Find where the given text appears and provide that cell's center as (X, Y) coordinate. 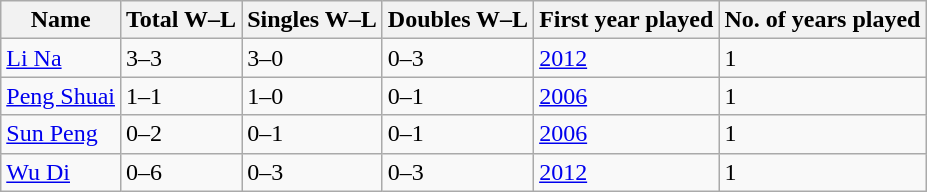
Wu Di (61, 172)
Singles W–L (312, 20)
1–0 (312, 96)
3–0 (312, 58)
Doubles W–L (458, 20)
Total W–L (180, 20)
Li Na (61, 58)
Peng Shuai (61, 96)
0–6 (180, 172)
3–3 (180, 58)
First year played (626, 20)
0–2 (180, 134)
No. of years played (822, 20)
Sun Peng (61, 134)
Name (61, 20)
1–1 (180, 96)
